Extract the (X, Y) coordinate from the center of the cell holding the provided text.  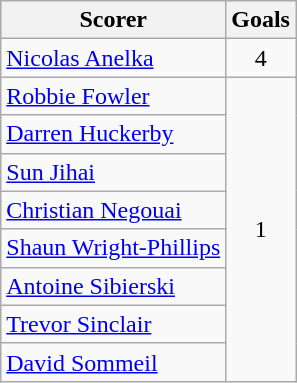
Trevor Sinclair (114, 324)
Robbie Fowler (114, 96)
1 (261, 229)
Scorer (114, 20)
Darren Huckerby (114, 134)
4 (261, 58)
David Sommeil (114, 362)
Christian Negouai (114, 210)
Antoine Sibierski (114, 286)
Nicolas Anelka (114, 58)
Shaun Wright-Phillips (114, 248)
Goals (261, 20)
Sun Jihai (114, 172)
